Detect which cell encompasses the target text, then output its [X, Y] center coordinate. 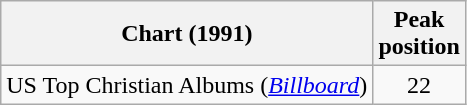
US Top Christian Albums (Billboard) [187, 85]
Peakposition [419, 34]
Chart (1991) [187, 34]
22 [419, 85]
